Output the [x, y] coordinate of the center of the cell containing the given text.  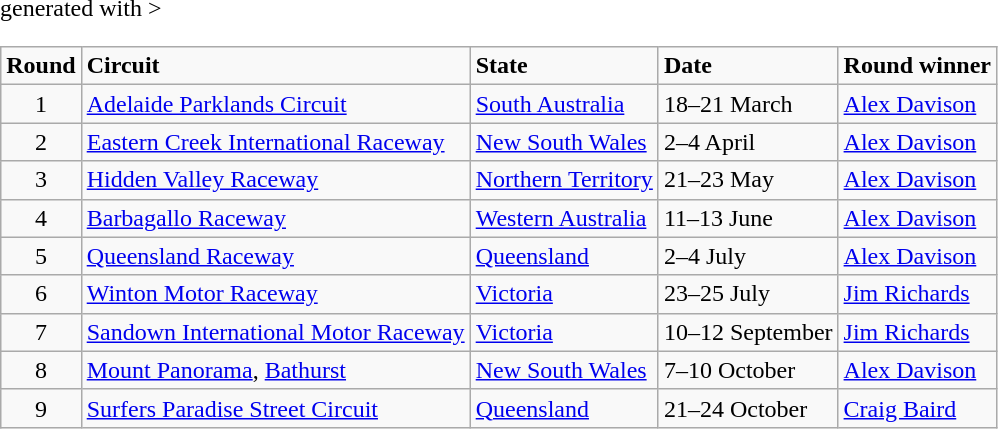
1 [41, 104]
6 [41, 294]
10–12 September [748, 332]
Hidden Valley Raceway [276, 180]
Western Australia [564, 218]
Barbagallo Raceway [276, 218]
Queensland Raceway [276, 256]
Round winner [917, 66]
18–21 March [748, 104]
9 [41, 408]
State [564, 66]
3 [41, 180]
Sandown International Motor Raceway [276, 332]
21–24 October [748, 408]
2 [41, 142]
4 [41, 218]
Circuit [276, 66]
21–23 May [748, 180]
23–25 July [748, 294]
7–10 October [748, 370]
Surfers Paradise Street Circuit [276, 408]
11–13 June [748, 218]
Winton Motor Raceway [276, 294]
2–4 July [748, 256]
7 [41, 332]
8 [41, 370]
5 [41, 256]
Northern Territory [564, 180]
Round [41, 66]
Mount Panorama, Bathurst [276, 370]
Craig Baird [917, 408]
Adelaide Parklands Circuit [276, 104]
South Australia [564, 104]
Eastern Creek International Raceway [276, 142]
Date [748, 66]
2–4 April [748, 142]
